Return [X, Y] of the center of cell containing provided text 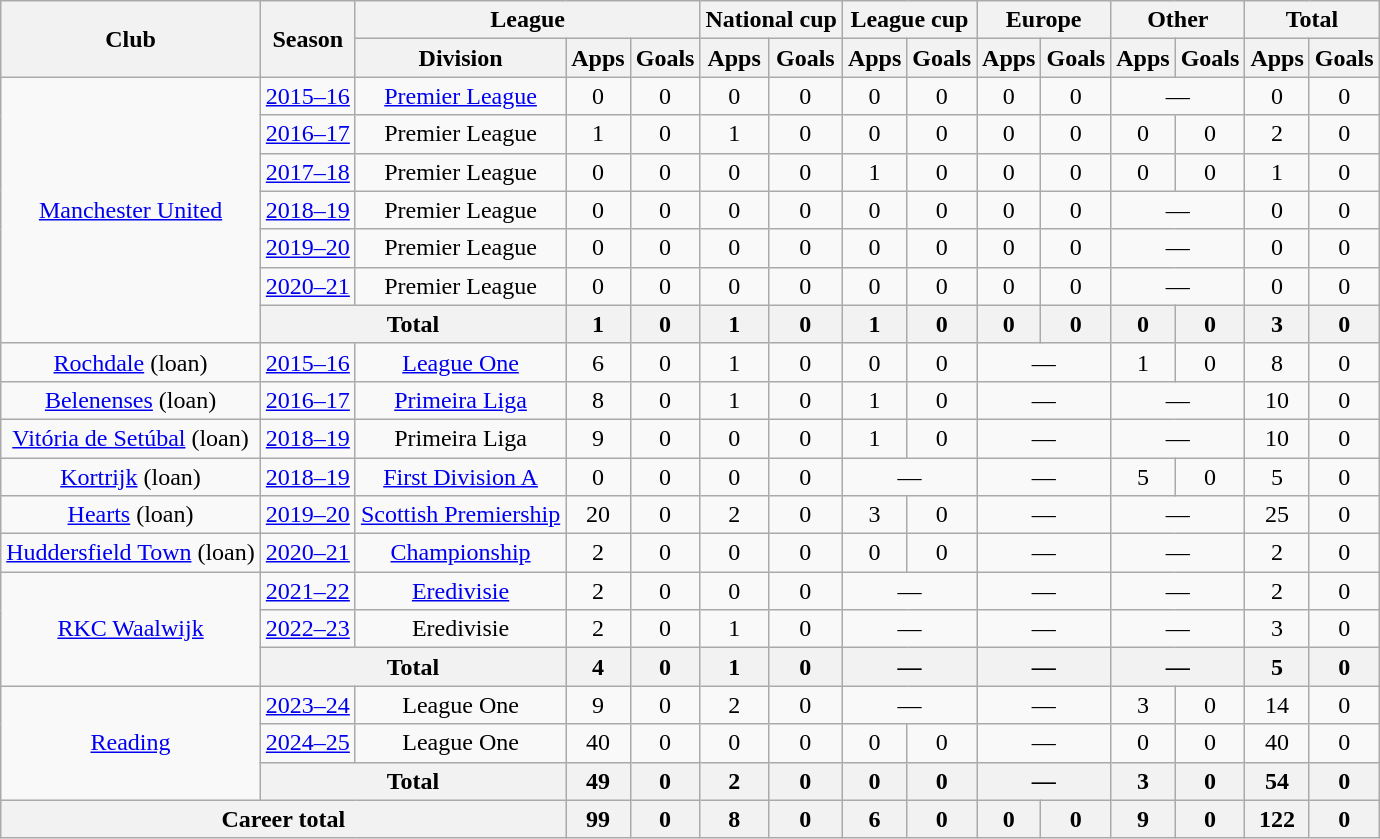
Club [131, 39]
Scottish Premiership [460, 515]
Other [1178, 20]
54 [1277, 781]
First Division A [460, 477]
Huddersfield Town (loan) [131, 553]
2024–25 [308, 743]
Rochdale (loan) [131, 362]
League [528, 20]
RKC Waalwijk [131, 629]
122 [1277, 819]
20 [598, 515]
Division [460, 58]
49 [598, 781]
Europe [1044, 20]
Championship [460, 553]
Vitória de Setúbal (loan) [131, 438]
Manchester United [131, 210]
Reading [131, 743]
Season [308, 39]
99 [598, 819]
14 [1277, 705]
National cup [771, 20]
Career total [284, 819]
League cup [909, 20]
2023–24 [308, 705]
2021–22 [308, 591]
2017–18 [308, 172]
4 [598, 667]
2022–23 [308, 629]
Kortrijk (loan) [131, 477]
Hearts (loan) [131, 515]
25 [1277, 515]
Belenenses (loan) [131, 400]
